Extract the [X, Y] coordinate from the center of the cell holding the provided text.  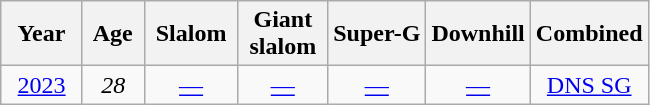
Age [113, 34]
28 [113, 85]
Year [42, 34]
Giant slalom [283, 34]
Super-G [377, 34]
DNS SG [589, 85]
Downhill [478, 34]
2023 [42, 85]
Combined [589, 34]
Slalom [191, 34]
